Return the [X, Y] coordinate for the center point of the cell that contains the specified text.  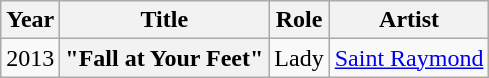
Year [30, 20]
"Fall at Your Feet" [164, 58]
Role [299, 20]
2013 [30, 58]
Lady [299, 58]
Artist [409, 20]
Saint Raymond [409, 58]
Title [164, 20]
